For the text-containing cell, return its midpoint in [x, y] coordinate format. 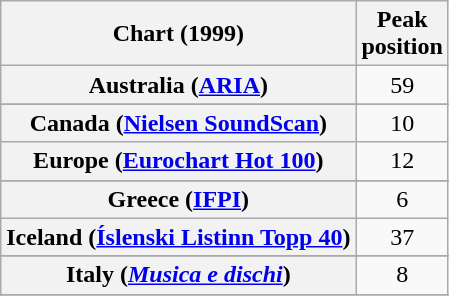
10 [402, 123]
Italy (Musica e dischi) [178, 275]
Australia (ARIA) [178, 85]
Chart (1999) [178, 34]
8 [402, 275]
6 [402, 199]
59 [402, 85]
Peakposition [402, 34]
Iceland (Íslenski Listinn Topp 40) [178, 237]
Europe (Eurochart Hot 100) [178, 161]
Canada (Nielsen SoundScan) [178, 123]
12 [402, 161]
Greece (IFPI) [178, 199]
37 [402, 237]
